Return the [X, Y] coordinate for the center point of the cell that contains the specified text.  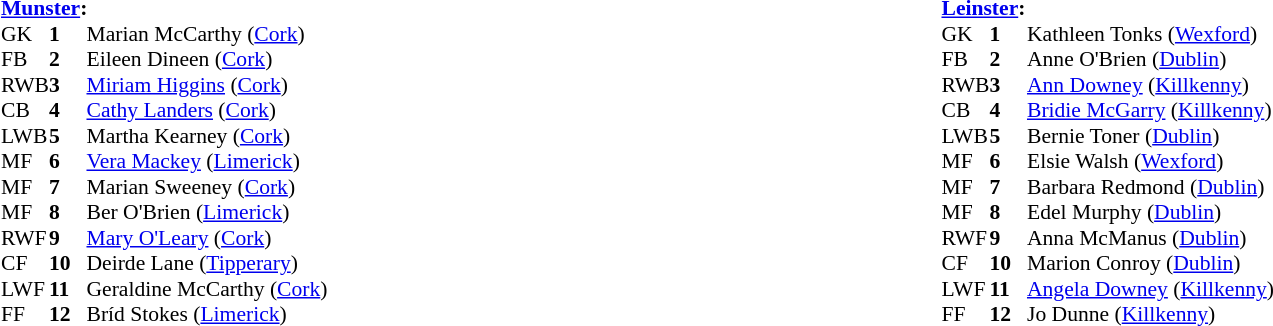
Mary O'Leary (Cork) [206, 238]
Vera Mackey (Limerick) [206, 161]
Cathy Landers (Cork) [206, 111]
Miriam Higgins (Cork) [206, 85]
Eileen Dineen (Cork) [206, 59]
Martha Kearney (Cork) [206, 136]
Geraldine McCarthy (Cork) [206, 289]
Marian Sweeney (Cork) [206, 187]
Deirde Lane (Tipperary) [206, 263]
Ber O'Brien (Limerick) [206, 213]
Marian McCarthy (Cork) [206, 34]
